Find where the given text appears and provide that cell's center as (x, y) coordinate. 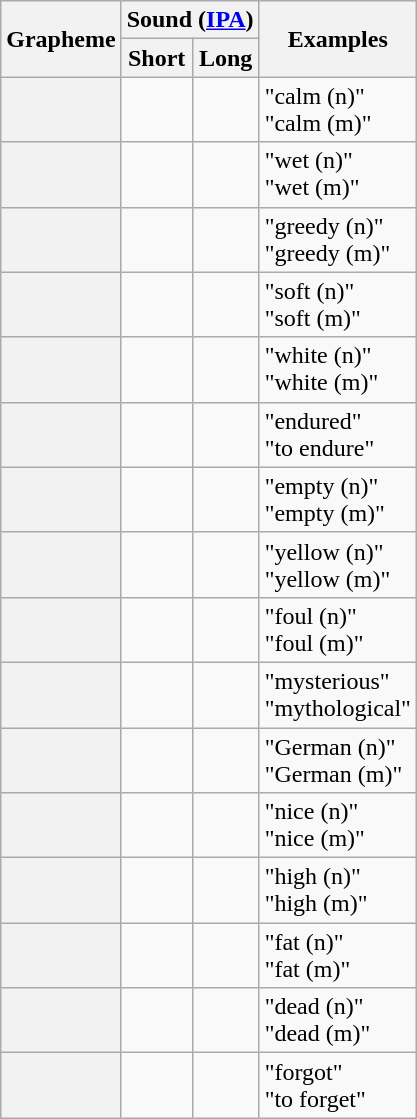
Long (226, 58)
"greedy (n)" "greedy (m)" (338, 240)
"foul (n)" "foul (m)" (338, 630)
"dead (n)" "dead (m)" (338, 1020)
"mysterious" "mythological" (338, 694)
"wet (n)" "wet (m)" (338, 174)
Examples (338, 39)
"German (n)" "German (m)" (338, 760)
Sound (IPA) (190, 20)
Short (156, 58)
Grapheme (61, 39)
"soft (n)" "soft (m)" (338, 304)
"white (n)" "white (m)" (338, 370)
"nice (n)" "nice (m)" (338, 826)
"fat (n)" "fat (m)" (338, 956)
"endured" "to endure" (338, 434)
"forgot" "to forget" (338, 1086)
"calm (n)" "calm (m)" (338, 110)
"empty (n)" "empty (m)" (338, 500)
"high (n)" "high (m)" (338, 890)
"yellow (n)" "yellow (m)" (338, 564)
